Determine the (x, y) coordinate at the center of the cell enclosing the given text.  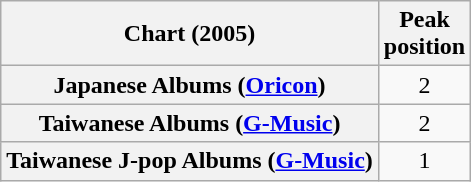
Taiwanese Albums (G-Music) (190, 123)
Chart (2005) (190, 34)
Taiwanese J-pop Albums (G-Music) (190, 161)
Peakposition (424, 34)
1 (424, 161)
Japanese Albums (Oricon) (190, 85)
